Locate the cell with the specified text and output its (x, y) center coordinate. 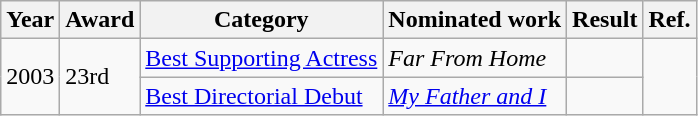
2003 (30, 77)
Best Directorial Debut (262, 96)
Ref. (670, 20)
My Father and I (475, 96)
Nominated work (475, 20)
Category (262, 20)
Result (605, 20)
Far From Home (475, 58)
Year (30, 20)
23rd (100, 77)
Best Supporting Actress (262, 58)
Award (100, 20)
